Locate the cell with the specified text and output its (x, y) center coordinate. 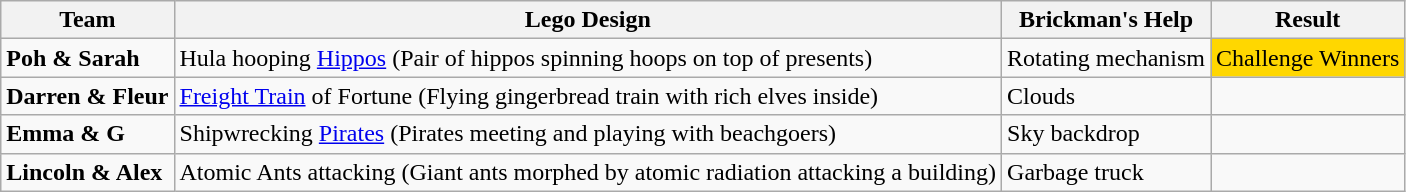
Emma & G (88, 134)
Freight Train of Fortune (Flying gingerbread train with rich elves inside) (588, 96)
Challenge Winners (1308, 58)
Team (88, 20)
Shipwrecking Pirates (Pirates meeting and playing with beachgoers) (588, 134)
Brickman's Help (1106, 20)
Darren & Fleur (88, 96)
Lincoln & Alex (88, 172)
Hula hooping Hippos (Pair of hippos spinning hoops on top of presents) (588, 58)
Clouds (1106, 96)
Garbage truck (1106, 172)
Lego Design (588, 20)
Sky backdrop (1106, 134)
Atomic Ants attacking (Giant ants morphed by atomic radiation attacking a building) (588, 172)
Rotating mechanism (1106, 58)
Result (1308, 20)
Poh & Sarah (88, 58)
